Find where the given text appears and provide that cell's center as [x, y] coordinate. 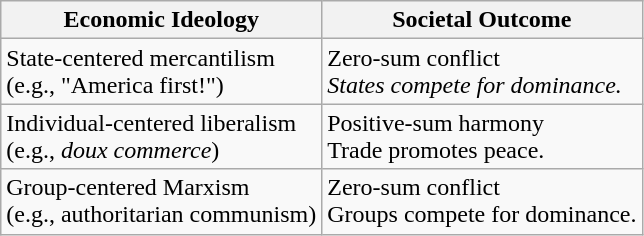
Zero-sum conflictStates compete for dominance. [482, 72]
Zero-sum conflictGroups compete for dominance. [482, 202]
Group-centered Marxism(e.g., authoritarian communism) [162, 202]
Individual-centered liberalism(e.g., doux commerce) [162, 136]
Positive-sum harmonyTrade promotes peace. [482, 136]
State-centered mercantilism(e.g., "America first!") [162, 72]
Societal Outcome [482, 20]
Economic Ideology [162, 20]
